Provide the [X, Y] coordinate of the cell's center where the given text is located.  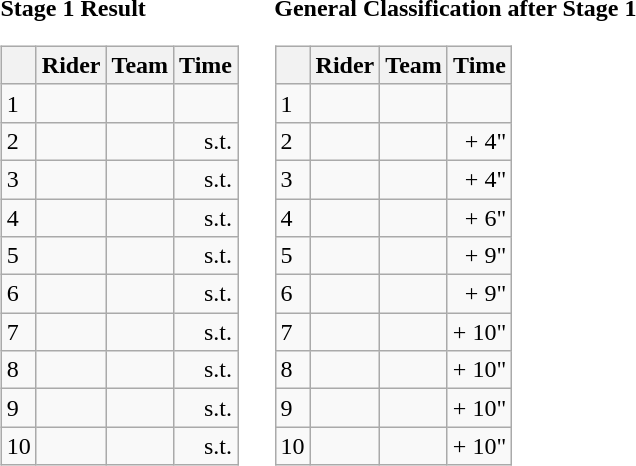
+ 6" [479, 217]
